For the text-containing cell, return its midpoint in (X, Y) coordinate format. 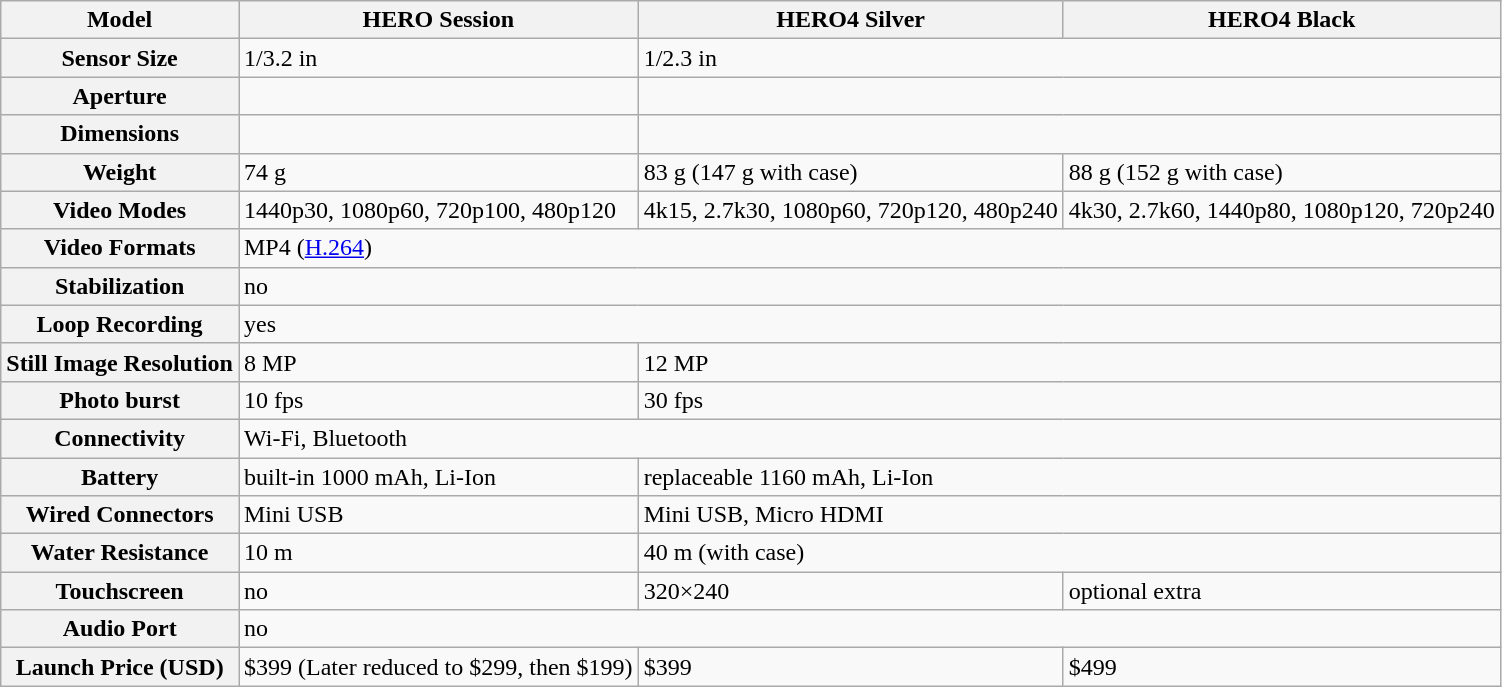
$399 (Later reduced to $299, then $199) (438, 667)
HERO Session (438, 20)
Wi-Fi, Bluetooth (869, 438)
Dimensions (120, 134)
Connectivity (120, 438)
MP4 (H.264) (869, 248)
Aperture (120, 96)
yes (869, 324)
83 g (147 g with case) (850, 172)
74 g (438, 172)
HERO4 Silver (850, 20)
Battery (120, 477)
1/2.3 in (1069, 58)
Video Modes (120, 210)
Audio Port (120, 629)
built-in 1000 mAh, Li-Ion (438, 477)
1/3.2 in (438, 58)
Wired Connectors (120, 515)
Weight (120, 172)
HERO4 Black (1282, 20)
$399 (850, 667)
Video Formats (120, 248)
Loop Recording (120, 324)
Sensor Size (120, 58)
4k15, 2.7k30, 1080p60, 720p120, 480p240 (850, 210)
12 MP (1069, 362)
Mini USB, Micro HDMI (1069, 515)
10 fps (438, 400)
8 MP (438, 362)
replaceable 1160 mAh, Li-Ion (1069, 477)
Photo burst (120, 400)
Launch Price (USD) (120, 667)
Mini USB (438, 515)
Water Resistance (120, 553)
1440p30, 1080p60, 720p100, 480p120 (438, 210)
30 fps (1069, 400)
10 m (438, 553)
4k30, 2.7k60, 1440p80, 1080p120, 720p240 (1282, 210)
Stabilization (120, 286)
Touchscreen (120, 591)
optional extra (1282, 591)
320×240 (850, 591)
Model (120, 20)
$499 (1282, 667)
88 g (152 g with case) (1282, 172)
Still Image Resolution (120, 362)
40 m (with case) (1069, 553)
